Search for the cell housing the specified text and yield its [X, Y] center coordinate. 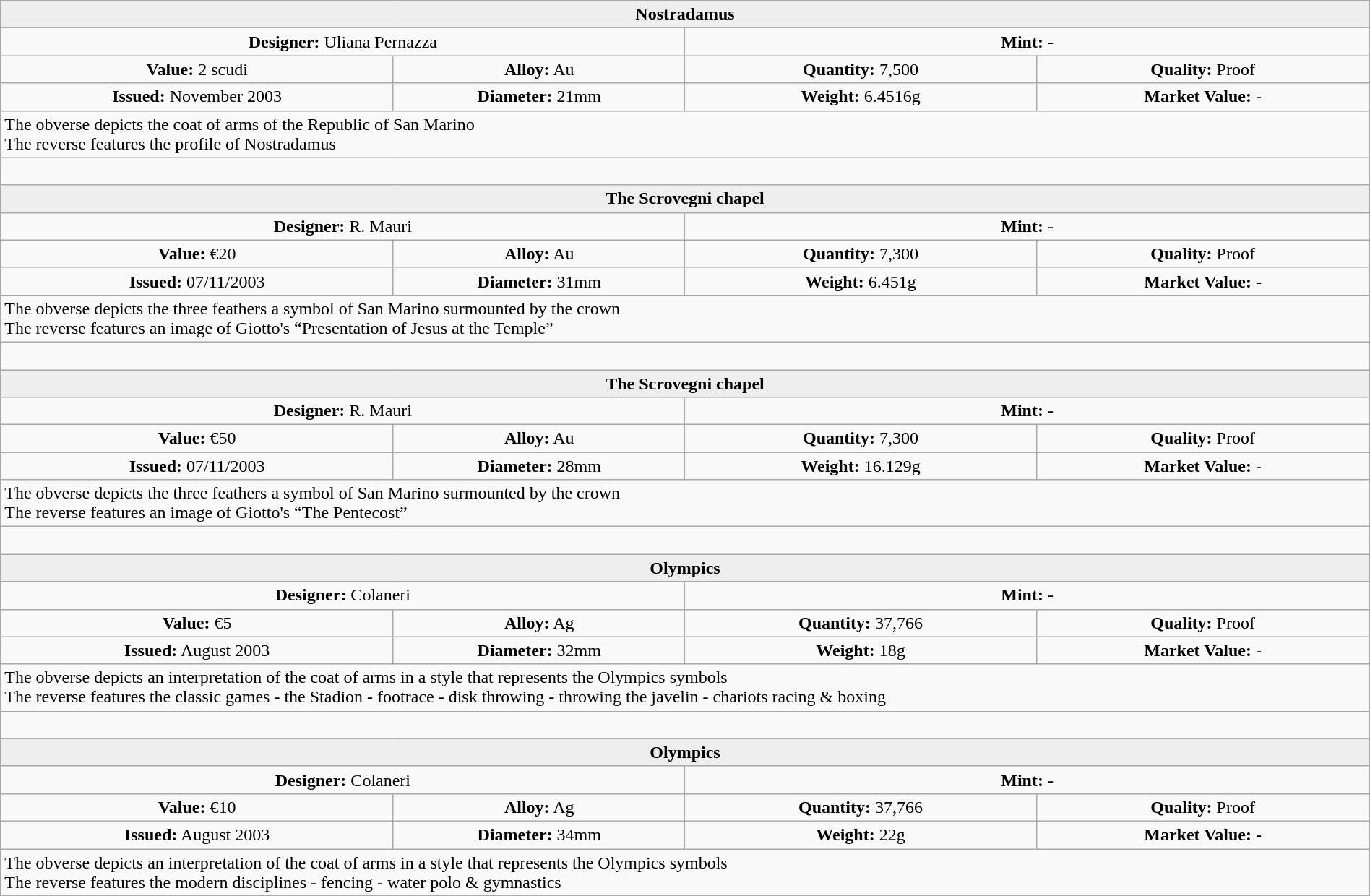
The obverse depicts the coat of arms of the Republic of San MarinoThe reverse features the profile of Nostradamus [685, 134]
Value: €10 [197, 807]
Value: €50 [197, 439]
Nostradamus [685, 14]
Weight: 16.129g [861, 466]
Diameter: 34mm [539, 835]
Designer: Uliana Pernazza [342, 42]
Diameter: 31mm [539, 281]
Diameter: 28mm [539, 466]
Weight: 6.4516g [861, 97]
Weight: 18g [861, 650]
Issued: November 2003 [197, 97]
Diameter: 32mm [539, 650]
Weight: 6.451g [861, 281]
The obverse depicts the three feathers a symbol of San Marino surmounted by the crownThe reverse features an image of Giotto's “The Pentecost” [685, 503]
Weight: 22g [861, 835]
Value: 2 scudi [197, 69]
Value: €20 [197, 254]
Quantity: 7,500 [861, 69]
Diameter: 21mm [539, 97]
Value: €5 [197, 623]
